Provide the [x, y] coordinate of the cell's center where the given text is located.  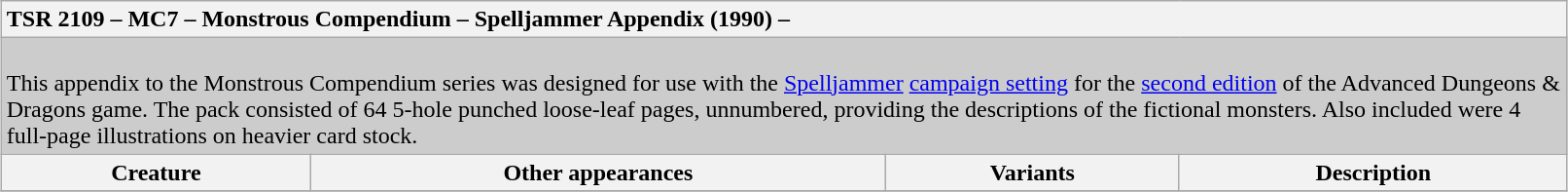
Other appearances [597, 173]
Variants [1032, 173]
Creature [156, 173]
Description [1373, 173]
TSR 2109 – MC7 – Monstrous Compendium – Spelljammer Appendix (1990) – [784, 19]
